Determine the [X, Y] coordinate at the center of the cell enclosing the given text.  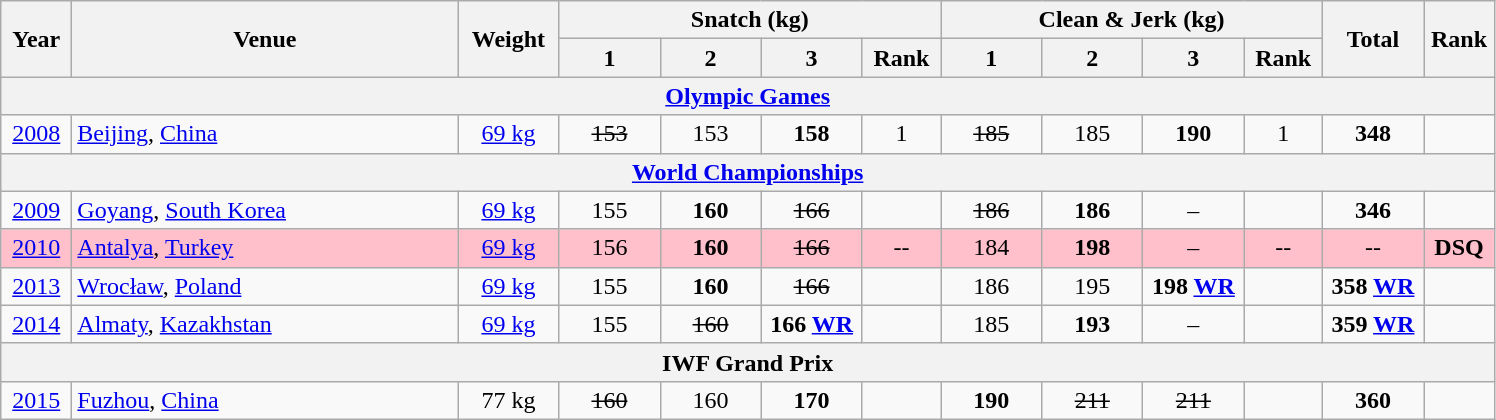
198 [1092, 248]
Antalya, Turkey [265, 248]
Year [36, 39]
World Championships [748, 172]
Wrocław, Poland [265, 286]
Beijing, China [265, 134]
2009 [36, 210]
Snatch (kg) [750, 20]
348 [1372, 134]
359 WR [1372, 324]
195 [1092, 286]
2014 [36, 324]
360 [1372, 400]
358 WR [1372, 286]
Clean & Jerk (kg) [1132, 20]
184 [992, 248]
Goyang, South Korea [265, 210]
156 [610, 248]
Olympic Games [748, 96]
2013 [36, 286]
Fuzhou, China [265, 400]
Venue [265, 39]
158 [812, 134]
198 WR [1194, 286]
IWF Grand Prix [748, 362]
Weight [508, 39]
346 [1372, 210]
166 WR [812, 324]
Almaty, Kazakhstan [265, 324]
170 [812, 400]
2008 [36, 134]
DSQ [1460, 248]
77 kg [508, 400]
2015 [36, 400]
2010 [36, 248]
Total [1372, 39]
193 [1092, 324]
